Identify which cell holds the provided text, then report its (X, Y) central coordinate. 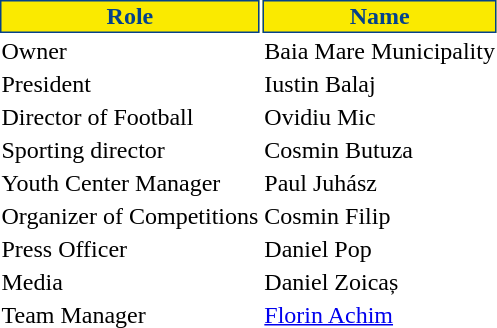
Owner (130, 51)
Press Officer (130, 249)
Daniel Pop (380, 249)
Cosmin Filip (380, 216)
Iustin Balaj (380, 84)
President (130, 84)
Paul Juhász (380, 183)
Organizer of Competitions (130, 216)
Daniel Zoicaș (380, 282)
Sporting director (130, 150)
Role (130, 16)
Director of Football (130, 117)
Name (380, 16)
Youth Center Manager (130, 183)
Ovidiu Mic (380, 117)
Media (130, 282)
Baia Mare Municipality (380, 51)
Cosmin Butuza (380, 150)
